Pinpoint the cell where the given text exists, returning its [X, Y] midpoint coordinate. 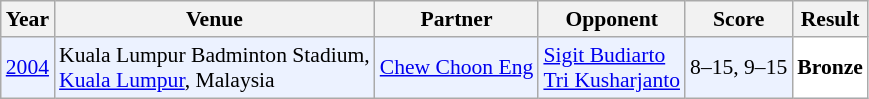
Sigit Budiarto Tri Kusharjanto [612, 68]
Year [28, 19]
Result [830, 19]
2004 [28, 68]
Chew Choon Eng [457, 68]
Score [738, 19]
Partner [457, 19]
8–15, 9–15 [738, 68]
Kuala Lumpur Badminton Stadium,Kuala Lumpur, Malaysia [214, 68]
Bronze [830, 68]
Opponent [612, 19]
Venue [214, 19]
